Provide the (X, Y) coordinate of the cell's center where the given text is located.  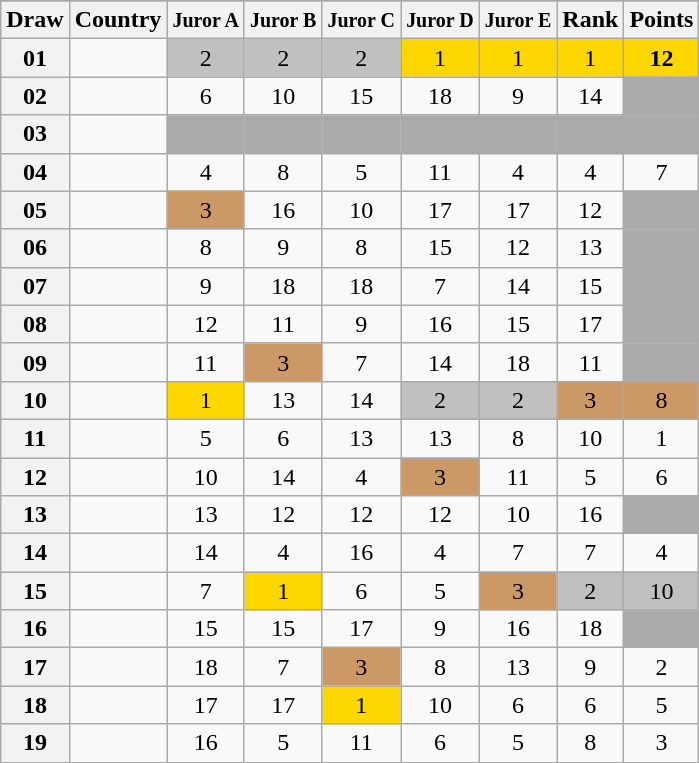
05 (35, 210)
04 (35, 172)
Juror B (283, 20)
07 (35, 286)
Juror A (206, 20)
Juror C (362, 20)
02 (35, 96)
06 (35, 248)
Juror D (440, 20)
Draw (35, 20)
Juror E (518, 20)
08 (35, 324)
19 (35, 743)
01 (35, 58)
09 (35, 362)
03 (35, 134)
Rank (590, 20)
Country (118, 20)
Points (662, 20)
